Locate the cell with the specified text and output its (X, Y) center coordinate. 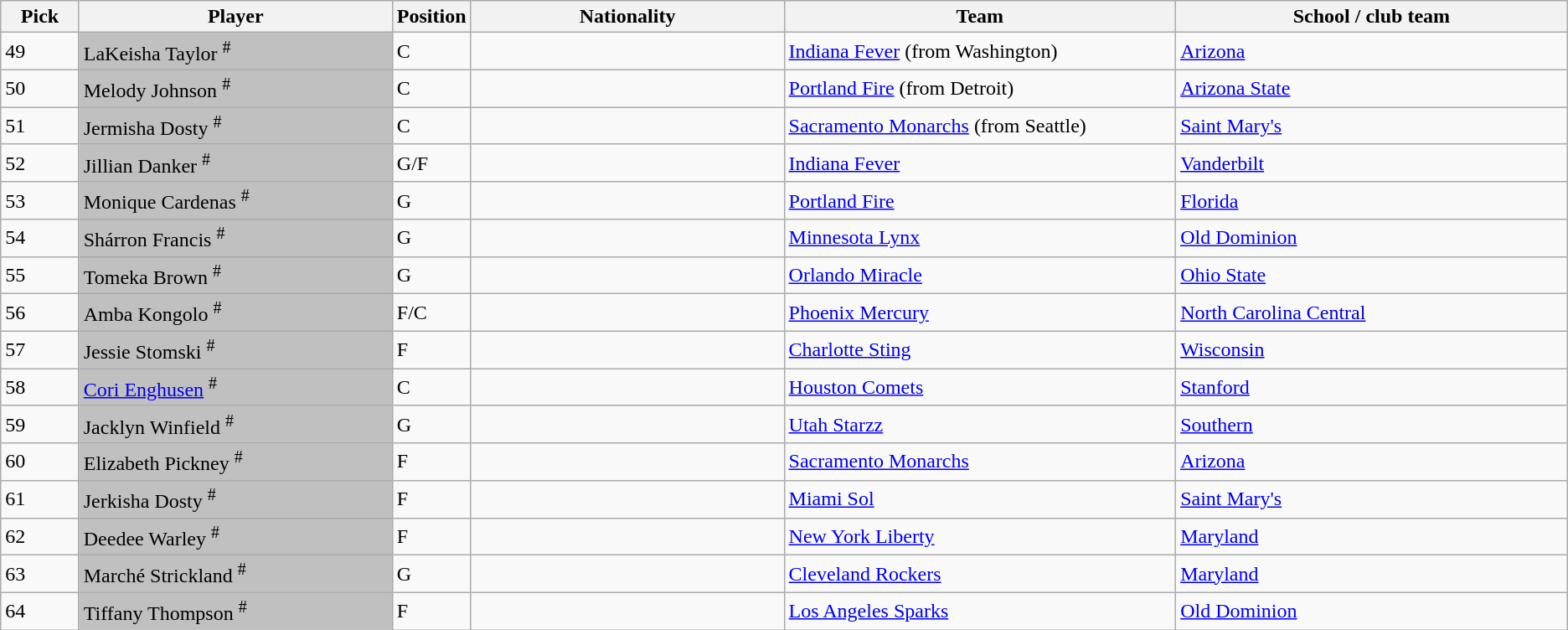
School / club team (1372, 17)
Tomeka Brown # (235, 275)
Jerkisha Dosty # (235, 499)
Jessie Stomski # (235, 350)
Utah Starzz (980, 424)
Sacramento Monarchs (980, 462)
Nationality (627, 17)
57 (40, 350)
55 (40, 275)
Indiana Fever (980, 163)
Cori Enghusen # (235, 387)
F/C (431, 313)
52 (40, 163)
50 (40, 89)
Pick (40, 17)
Minnesota Lynx (980, 238)
58 (40, 387)
Team (980, 17)
Amba Kongolo # (235, 313)
Florida (1372, 201)
LaKeisha Taylor # (235, 52)
Sacramento Monarchs (from Seattle) (980, 126)
New York Liberty (980, 536)
Jillian Danker # (235, 163)
Portland Fire (from Detroit) (980, 89)
Arizona State (1372, 89)
Position (431, 17)
54 (40, 238)
Deedee Warley # (235, 536)
Cleveland Rockers (980, 575)
Phoenix Mercury (980, 313)
Orlando Miracle (980, 275)
Houston Comets (980, 387)
Portland Fire (980, 201)
Southern (1372, 424)
49 (40, 52)
61 (40, 499)
Tiffany Thompson # (235, 612)
62 (40, 536)
53 (40, 201)
60 (40, 462)
Marché Strickland # (235, 575)
Jacklyn Winfield # (235, 424)
Shárron Francis # (235, 238)
Monique Cardenas # (235, 201)
51 (40, 126)
Player (235, 17)
Stanford (1372, 387)
Vanderbilt (1372, 163)
Jermisha Dosty # (235, 126)
64 (40, 612)
Melody Johnson # (235, 89)
G/F (431, 163)
59 (40, 424)
Charlotte Sting (980, 350)
56 (40, 313)
Wisconsin (1372, 350)
Los Angeles Sparks (980, 612)
Elizabeth Pickney # (235, 462)
Miami Sol (980, 499)
North Carolina Central (1372, 313)
63 (40, 575)
Indiana Fever (from Washington) (980, 52)
Ohio State (1372, 275)
